Return [x, y] of the center of cell containing provided text 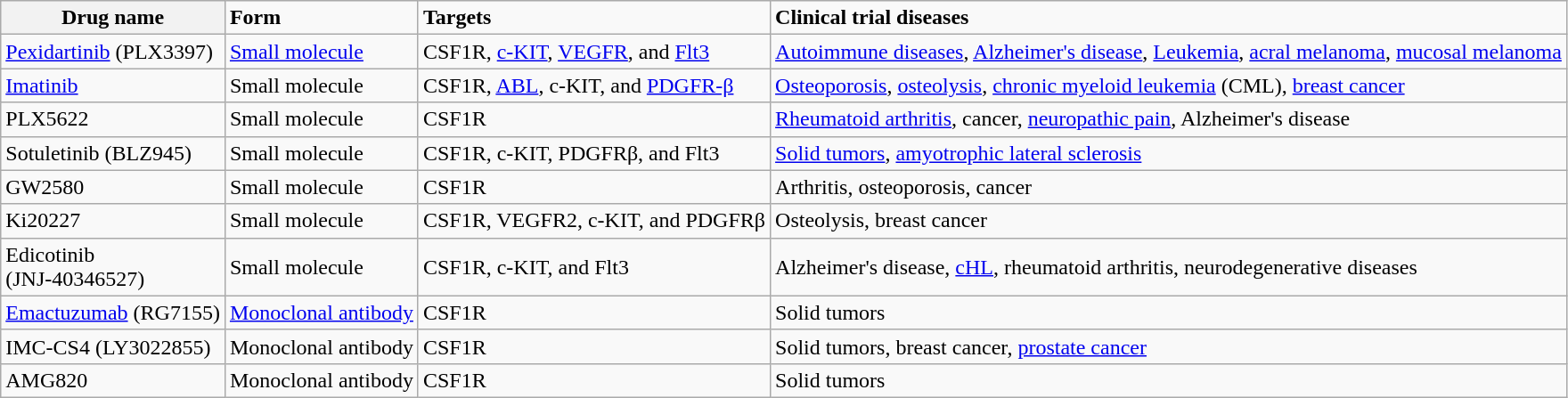
GW2580 [113, 187]
CSF1R, VEGFR2, c-KIT, and PDGFRβ [593, 221]
Emactuzumab (RG7155) [113, 313]
CSF1R, c-KIT, VEGFR, and Flt3 [593, 52]
Clinical trial diseases [1169, 18]
Rheumatoid arthritis, cancer, neuropathic pain, Alzheimer's disease [1169, 119]
Imatinib [113, 85]
CSF1R, ABL, c-KIT, and PDGFR-β [593, 85]
Pexidartinib (PLX3397) [113, 52]
CSF1R, c-KIT, PDGFRβ, and Flt3 [593, 153]
Osteoporosis, osteolysis, chronic myeloid leukemia (CML), breast cancer [1169, 85]
Sotuletinib (BLZ945) [113, 153]
Solid tumors, amyotrophic lateral sclerosis [1169, 153]
Arthritis, osteoporosis, cancer [1169, 187]
Alzheimer's disease, cHL, rheumatoid arthritis, neurodegenerative diseases [1169, 267]
Osteolysis, breast cancer [1169, 221]
Drug name [113, 18]
AMG820 [113, 380]
PLX5622 [113, 119]
Targets [593, 18]
Ki20227 [113, 221]
Form [321, 18]
CSF1R, c-KIT, and Flt3 [593, 267]
IMC-CS4 (LY3022855) [113, 346]
Edicotinib(JNJ-40346527) [113, 267]
Solid tumors, breast cancer, prostate cancer [1169, 346]
Autoimmune diseases, Alzheimer's disease, Leukemia, acral melanoma, mucosal melanoma [1169, 52]
